Identify which cell holds the provided text, then report its [X, Y] central coordinate. 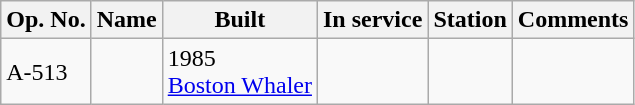
In service [372, 20]
1985Boston Whaler [240, 72]
Station [470, 20]
Name [126, 20]
Comments [573, 20]
A-513 [46, 72]
Op. No. [46, 20]
Built [240, 20]
